Return [x, y] of the center of cell containing provided text 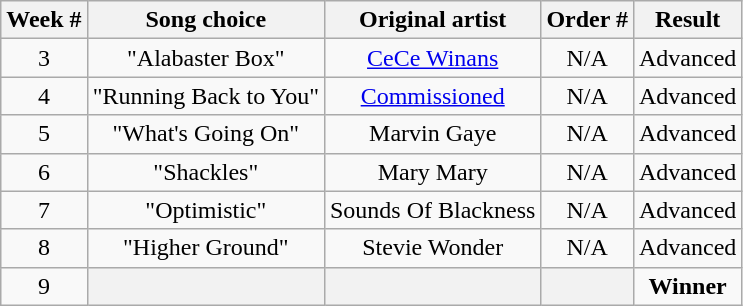
3 [44, 58]
"Running Back to You" [206, 96]
Order # [588, 20]
Result [687, 20]
"Alabaster Box" [206, 58]
9 [44, 286]
Stevie Wonder [432, 248]
"Higher Ground" [206, 248]
"Optimistic" [206, 210]
Winner [687, 286]
Sounds Of Blackness [432, 210]
Marvin Gaye [432, 134]
6 [44, 172]
7 [44, 210]
5 [44, 134]
Song choice [206, 20]
"What's Going On" [206, 134]
4 [44, 96]
8 [44, 248]
CeCe Winans [432, 58]
Commissioned [432, 96]
Week # [44, 20]
Original artist [432, 20]
Mary Mary [432, 172]
"Shackles" [206, 172]
